Return (X, Y) of the center of cell containing provided text 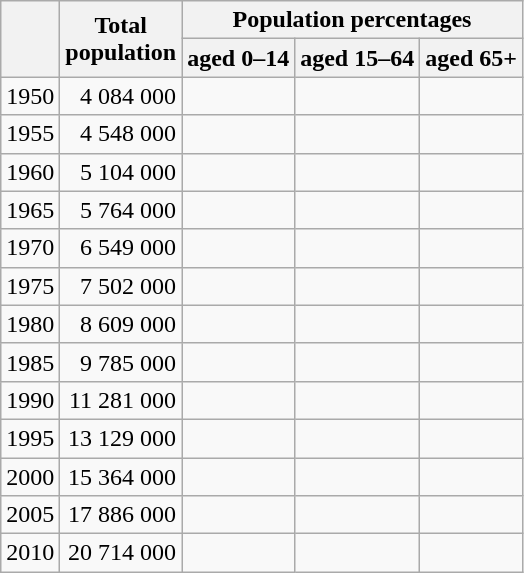
4 084 000 (121, 96)
15 364 000 (121, 477)
2005 (30, 515)
2000 (30, 477)
1950 (30, 96)
1975 (30, 286)
1990 (30, 400)
1985 (30, 362)
1995 (30, 438)
aged 0–14 (238, 58)
20 714 000 (121, 553)
Population percentages (352, 20)
2010 (30, 553)
5 104 000 (121, 172)
1980 (30, 324)
17 886 000 (121, 515)
11 281 000 (121, 400)
7 502 000 (121, 286)
9 785 000 (121, 362)
aged 65+ (472, 58)
13 129 000 (121, 438)
4 548 000 (121, 134)
6 549 000 (121, 248)
Totalpopulation (121, 39)
aged 15–64 (358, 58)
1960 (30, 172)
8 609 000 (121, 324)
5 764 000 (121, 210)
1970 (30, 248)
1965 (30, 210)
1955 (30, 134)
